Pinpoint the cell where the given text exists, returning its (x, y) midpoint coordinate. 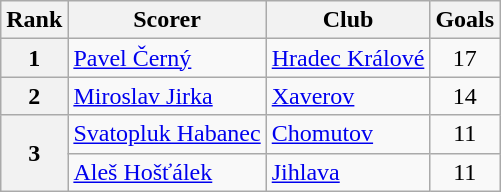
Pavel Černý (167, 58)
Jihlava (348, 172)
Chomutov (348, 134)
Miroslav Jirka (167, 96)
Xaverov (348, 96)
Svatopluk Habanec (167, 134)
Club (348, 20)
2 (34, 96)
1 (34, 58)
Hradec Králové (348, 58)
Scorer (167, 20)
3 (34, 153)
14 (465, 96)
17 (465, 58)
Goals (465, 20)
Rank (34, 20)
Aleš Hošťálek (167, 172)
